Output the [X, Y] coordinate of the center of the cell containing the given text.  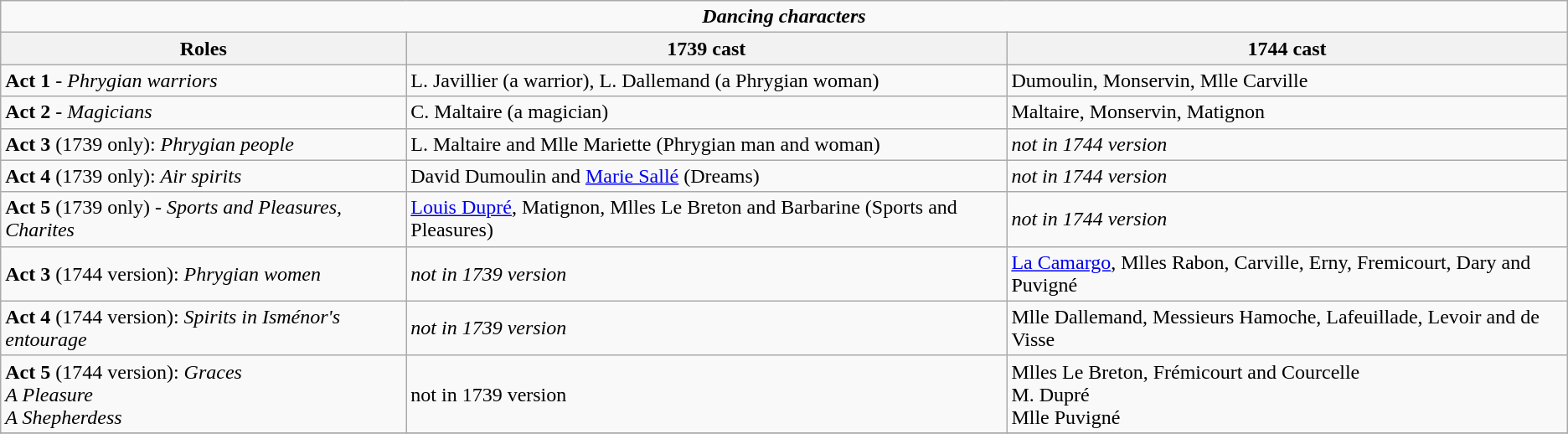
Act 4 (1744 version): Spirits in Isménor's entourage [204, 328]
David Dumoulin and Marie Sallé (Dreams) [707, 176]
Maltaire, Monservin, Matignon [1287, 112]
1744 cast [1287, 49]
Mlles Le Breton, Frémicourt and CourcelleM. DupréMlle Puvigné [1287, 394]
Mlle Dallemand, Messieurs Hamoche, Lafeuillade, Levoir and de Visse [1287, 328]
Roles [204, 49]
Act 5 (1744 version): Graces A PleasureA Shepherdess [204, 394]
Dancing characters [784, 17]
Act 4 (1739 only): Air spirits [204, 176]
Act 1 - Phrygian warriors [204, 80]
Act 5 (1739 only) - Sports and Pleasures, Charites [204, 220]
L. Maltaire and Mlle Mariette (Phrygian man and woman) [707, 144]
Dumoulin, Monservin, Mlle Carville [1287, 80]
L. Javillier (a warrior), L. Dallemand (a Phrygian woman) [707, 80]
La Camargo, Mlles Rabon, Carville, Erny, Fremicourt, Dary and Puvigné [1287, 273]
C. Maltaire (a magician) [707, 112]
Act 3 (1739 only): Phrygian people [204, 144]
Act 2 - Magicians [204, 112]
Act 3 (1744 version): Phrygian women [204, 273]
Louis Dupré, Matignon, Mlles Le Breton and Barbarine (Sports and Pleasures) [707, 220]
1739 cast [707, 49]
